Pinpoint the cell where the given text exists, returning its (X, Y) midpoint coordinate. 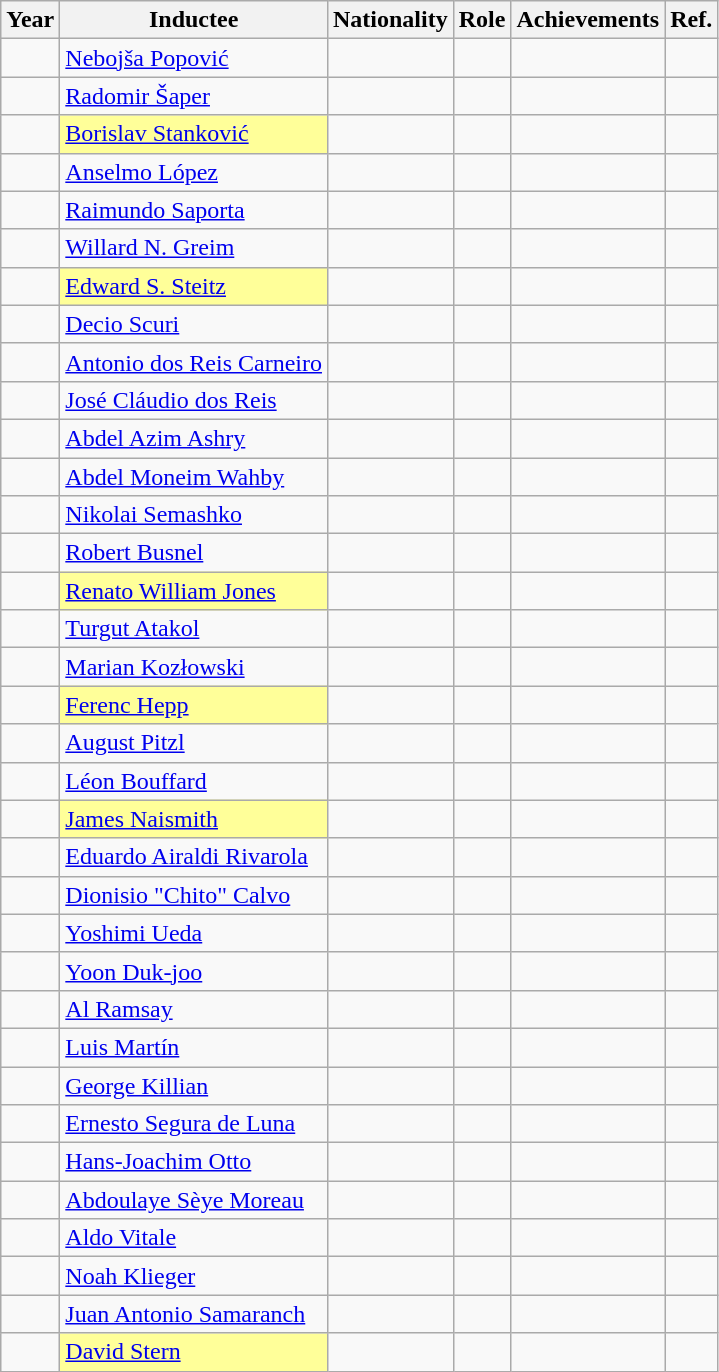
Nikolai Semashko (194, 515)
Léon Bouffard (194, 781)
David Stern (194, 1352)
Renato William Jones (194, 591)
Eduardo Airaldi Rivarola (194, 857)
Abdel Azim Ashry (194, 438)
Achievements (588, 20)
Raimundo Saporta (194, 210)
Turgut Atakol (194, 629)
Abdoulaye Sèye Moreau (194, 1200)
Ferenc Hepp (194, 705)
James Naismith (194, 819)
Aldo Vitale (194, 1238)
Nebojša Popović (194, 58)
Inductee (194, 20)
Willard N. Greim (194, 248)
Yoshimi Ueda (194, 933)
Year (30, 20)
Hans-Joachim Otto (194, 1162)
Borislav Stanković (194, 134)
Antonio dos Reis Carneiro (194, 362)
Juan Antonio Samaranch (194, 1314)
Edward S. Steitz (194, 286)
Robert Busnel (194, 553)
Yoon Duk-joo (194, 971)
Nationality (390, 20)
Ernesto Segura de Luna (194, 1124)
Ref. (692, 20)
Al Ramsay (194, 1009)
Decio Scuri (194, 324)
Anselmo López (194, 172)
George Killian (194, 1085)
August Pitzl (194, 743)
Radomir Šaper (194, 96)
Noah Klieger (194, 1276)
José Cláudio dos Reis (194, 400)
Abdel Moneim Wahby (194, 477)
Marian Kozłowski (194, 667)
Role (482, 20)
Luis Martín (194, 1047)
Dionisio "Chito" Calvo (194, 895)
